Detect which cell encompasses the target text, then output its (x, y) center coordinate. 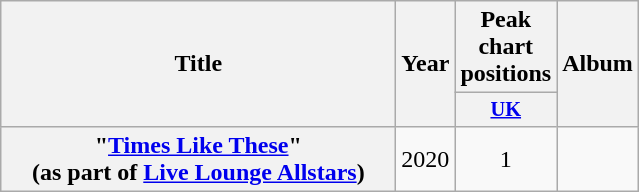
Album (598, 64)
Year (426, 64)
1 (506, 158)
2020 (426, 158)
Peak chart positions (506, 47)
UK (506, 110)
"Times Like These"(as part of Live Lounge Allstars) (198, 158)
Title (198, 64)
